Provide the [X, Y] coordinate of the cell's center where the given text is located.  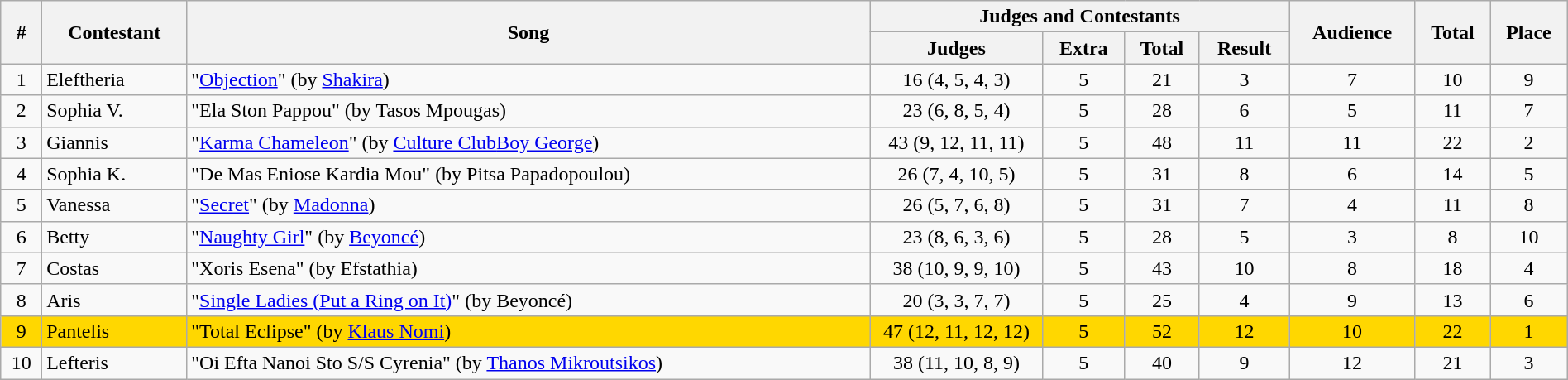
23 (8, 6, 3, 6) [956, 237]
"Naughty Girl" (by Beyoncé) [529, 237]
"Karma Chameleon" (by Culture ClubBoy George) [529, 142]
"Secret" (by Madonna) [529, 205]
Costas [114, 268]
Song [529, 32]
47 (12, 11, 12, 12) [956, 331]
18 [1452, 268]
Place [1529, 32]
43 [1162, 268]
25 [1162, 300]
38 (10, 9, 9, 10) [956, 268]
13 [1452, 300]
"Objection" (by Shakira) [529, 79]
48 [1162, 142]
43 (9, 12, 11, 11) [956, 142]
38 (11, 10, 8, 9) [956, 363]
20 (3, 3, 7, 7) [956, 300]
Judges and Contestants [1080, 17]
"Single Ladies (Put a Ring on It)" (by Beyoncé) [529, 300]
Vanessa [114, 205]
"Oi Efta Nanoi Sto S/S Cyrenia" (by Thanos Mikroutsikos) [529, 363]
Aris [114, 300]
Audience [1352, 32]
16 (4, 5, 4, 3) [956, 79]
Betty [114, 237]
# [22, 32]
Sophia K. [114, 174]
"Total Eclipse" (by Klaus Nomi) [529, 331]
26 (5, 7, 6, 8) [956, 205]
Giannis [114, 142]
40 [1162, 363]
23 (6, 8, 5, 4) [956, 111]
Pantelis [114, 331]
Lefteris [114, 363]
Judges [956, 48]
Sophia V. [114, 111]
14 [1452, 174]
"Ela Ston Pappou" (by Tasos Mpougas) [529, 111]
Extra [1083, 48]
"De Mas Eniose Kardia Mou" (by Pitsa Papadopoulou) [529, 174]
Result [1244, 48]
26 (7, 4, 10, 5) [956, 174]
"Xoris Esena" (by Efstathia) [529, 268]
Eleftheria [114, 79]
Contestant [114, 32]
52 [1162, 331]
